Return [x, y] of the center of cell containing provided text 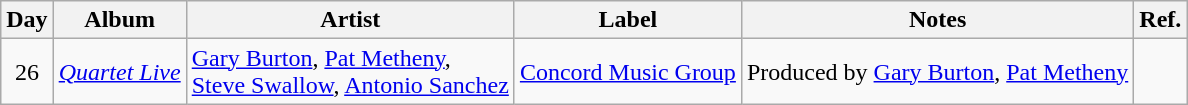
Concord Music Group [628, 72]
26 [27, 72]
Album [120, 20]
Ref. [1160, 20]
Gary Burton, Pat Metheny, Steve Swallow, Antonio Sanchez [350, 72]
Quartet Live [120, 72]
Day [27, 20]
Notes [937, 20]
Label [628, 20]
Produced by Gary Burton, Pat Metheny [937, 72]
Artist [350, 20]
